Return (x, y) of the center of cell containing provided text 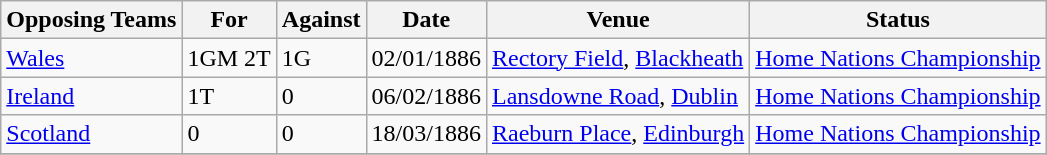
Venue (618, 20)
Raeburn Place, Edinburgh (618, 134)
Wales (92, 58)
02/01/1886 (426, 58)
1GM 2T (229, 58)
Date (426, 20)
Opposing Teams (92, 20)
1G (321, 58)
Scotland (92, 134)
Ireland (92, 96)
Rectory Field, Blackheath (618, 58)
Status (898, 20)
Against (321, 20)
18/03/1886 (426, 134)
06/02/1886 (426, 96)
1T (229, 96)
For (229, 20)
Lansdowne Road, Dublin (618, 96)
